Identify which cell holds the provided text, then report its [X, Y] central coordinate. 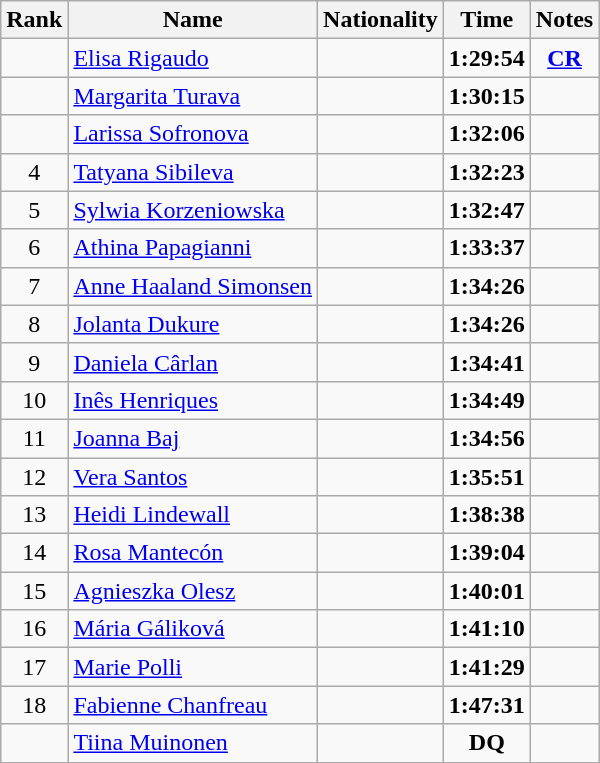
Fabienne Chanfreau [193, 705]
1:47:31 [486, 705]
Sylwia Korzeniowska [193, 210]
Daniela Cârlan [193, 362]
1:30:15 [486, 96]
Name [193, 20]
Rank [34, 20]
1:41:10 [486, 629]
Tatyana Sibileva [193, 172]
15 [34, 591]
Elisa Rigaudo [193, 58]
1:33:37 [486, 248]
12 [34, 477]
16 [34, 629]
Anne Haaland Simonsen [193, 286]
Notes [564, 20]
1:40:01 [486, 591]
1:39:04 [486, 553]
DQ [486, 743]
8 [34, 324]
Joanna Baj [193, 438]
CR [564, 58]
17 [34, 667]
Heidi Lindewall [193, 515]
Nationality [381, 20]
Athina Papagianni [193, 248]
9 [34, 362]
5 [34, 210]
Larissa Sofronova [193, 134]
4 [34, 172]
10 [34, 400]
1:35:51 [486, 477]
Mária Gáliková [193, 629]
18 [34, 705]
Tiina Muinonen [193, 743]
Agnieszka Olesz [193, 591]
Vera Santos [193, 477]
Jolanta Dukure [193, 324]
11 [34, 438]
1:32:23 [486, 172]
Marie Polli [193, 667]
1:38:38 [486, 515]
1:41:29 [486, 667]
1:29:54 [486, 58]
Time [486, 20]
6 [34, 248]
13 [34, 515]
1:32:06 [486, 134]
1:34:41 [486, 362]
1:34:49 [486, 400]
14 [34, 553]
Inês Henriques [193, 400]
1:32:47 [486, 210]
7 [34, 286]
Margarita Turava [193, 96]
Rosa Mantecón [193, 553]
1:34:56 [486, 438]
